Locate the cell with the specified text and output its [X, Y] center coordinate. 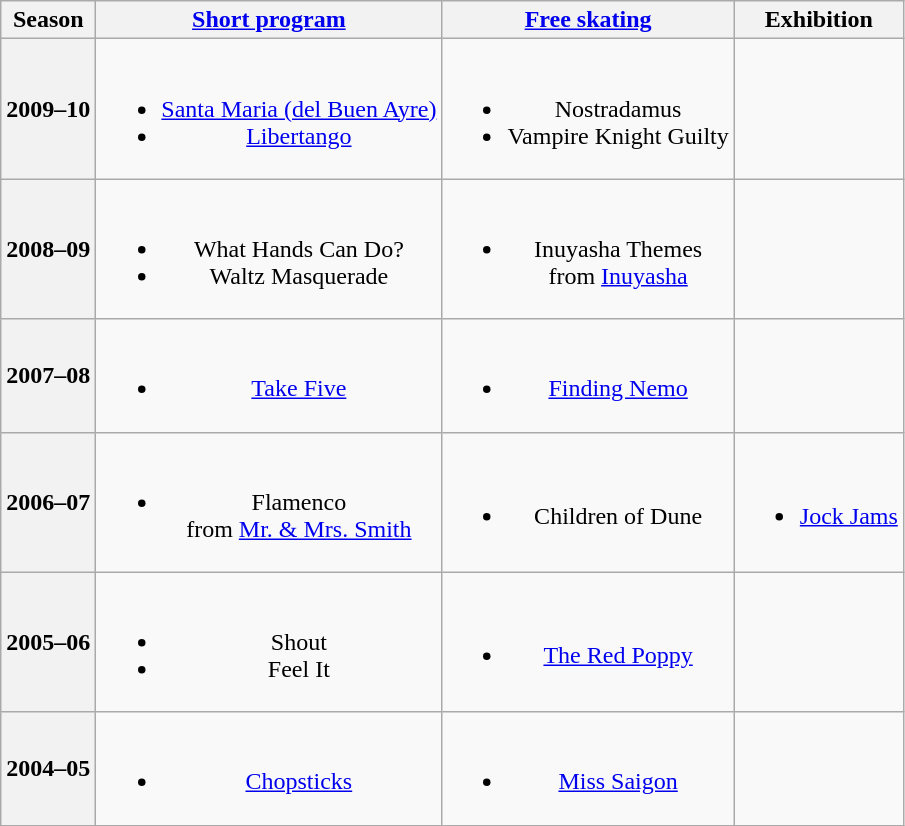
What Hands Can Do? Waltz Masquerade [269, 249]
The Red Poppy [588, 642]
Finding Nemo [588, 376]
2006–07 [48, 502]
Santa Maria (del Buen Ayre) Libertango [269, 109]
Take Five [269, 376]
Flamenco from Mr. & Mrs. Smith [269, 502]
2008–09 [48, 249]
2004–05 [48, 768]
Children of Dune [588, 502]
Jock Jams [818, 502]
Nostradamus Vampire Knight Guilty [588, 109]
Chopsticks [269, 768]
2005–06 [48, 642]
Season [48, 20]
2009–10 [48, 109]
2007–08 [48, 376]
Free skating [588, 20]
Inuyasha Themes from Inuyasha [588, 249]
Short program [269, 20]
ShoutFeel It [269, 642]
Miss Saigon [588, 768]
Exhibition [818, 20]
